Output the (x, y) coordinate of the center of the cell containing the given text.  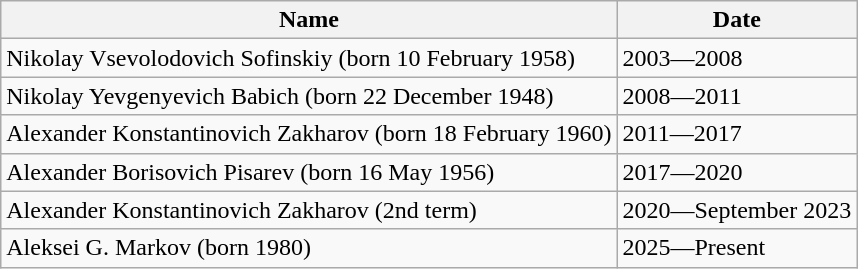
Aleksei G. Markov (born 1980) (309, 248)
Nikolay Yevgenyevich Babich (born 22 December 1948) (309, 96)
2008—2011 (737, 96)
2003—2008 (737, 58)
2011—2017 (737, 134)
Alexander Konstantinovich Zakharov (2nd term) (309, 210)
Nikolay Vsevolodovich Sofinskiy (born 10 February 1958) (309, 58)
2017—2020 (737, 172)
Alexander Konstantinovich Zakharov (born 18 February 1960) (309, 134)
Alexander Borisovich Pisarev (born 16 May 1956) (309, 172)
2020—September 2023 (737, 210)
2025—Present (737, 248)
Date (737, 20)
Name (309, 20)
